Search for the cell housing the specified text and yield its [x, y] center coordinate. 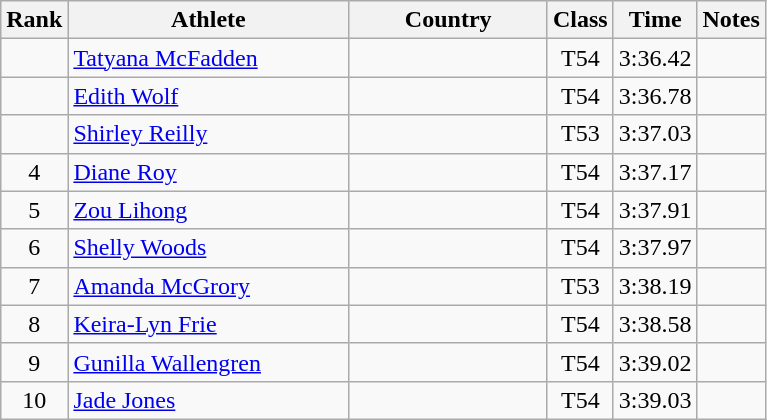
Zou Lihong [208, 210]
4 [34, 172]
Gunilla Wallengren [208, 362]
Jade Jones [208, 400]
Shirley Reilly [208, 134]
Rank [34, 20]
Tatyana McFadden [208, 58]
Country [448, 20]
5 [34, 210]
Amanda McGrory [208, 286]
3:39.03 [655, 400]
Time [655, 20]
Shelly Woods [208, 248]
3:37.91 [655, 210]
Athlete [208, 20]
8 [34, 324]
3:36.78 [655, 96]
10 [34, 400]
9 [34, 362]
7 [34, 286]
3:37.03 [655, 134]
Diane Roy [208, 172]
3:38.58 [655, 324]
Class [580, 20]
3:37.97 [655, 248]
3:36.42 [655, 58]
3:38.19 [655, 286]
Keira-Lyn Frie [208, 324]
Notes [731, 20]
3:37.17 [655, 172]
Edith Wolf [208, 96]
6 [34, 248]
3:39.02 [655, 362]
